Extract the [x, y] coordinate from the center of the cell holding the provided text.  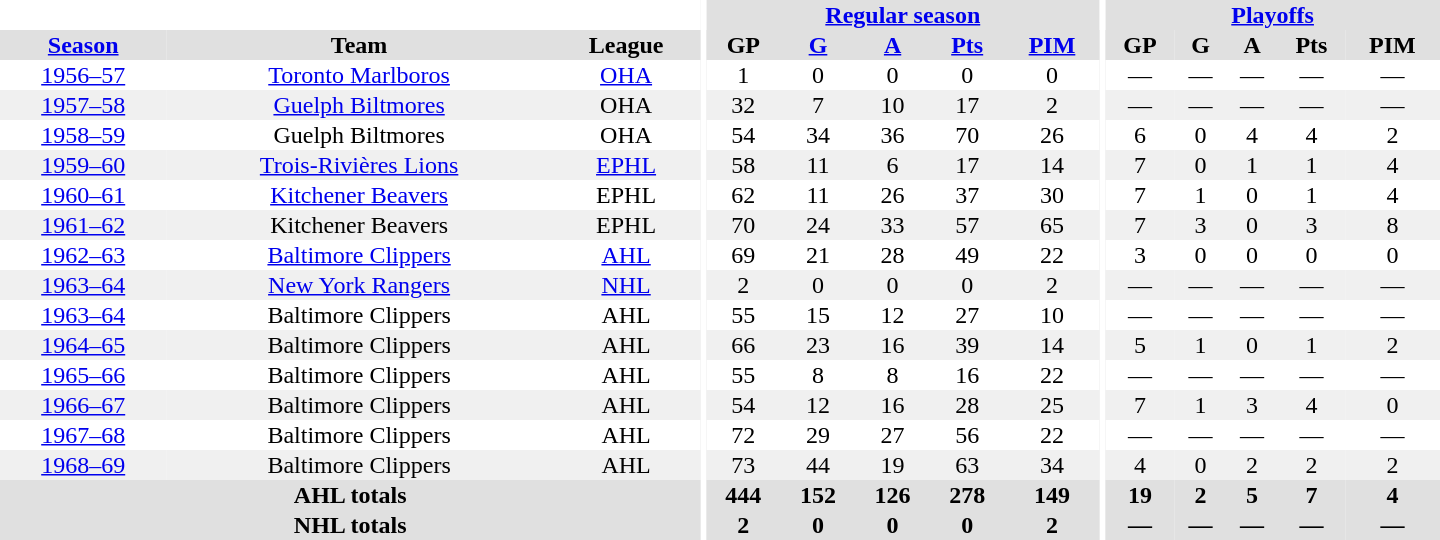
30 [1052, 195]
21 [818, 255]
57 [968, 225]
Team [358, 45]
1964–65 [83, 345]
152 [818, 495]
1967–68 [83, 435]
62 [744, 195]
1957–58 [83, 105]
69 [744, 255]
League [626, 45]
444 [744, 495]
1961–62 [83, 225]
72 [744, 435]
Playoffs [1272, 15]
1966–67 [83, 405]
1962–63 [83, 255]
1959–60 [83, 165]
1965–66 [83, 375]
24 [818, 225]
126 [892, 495]
63 [968, 465]
36 [892, 135]
278 [968, 495]
NHL [626, 285]
1958–59 [83, 135]
29 [818, 435]
Toronto Marlboros [358, 75]
73 [744, 465]
39 [968, 345]
65 [1052, 225]
1968–69 [83, 465]
Trois-Rivières Lions [358, 165]
15 [818, 315]
Season [83, 45]
149 [1052, 495]
58 [744, 165]
49 [968, 255]
25 [1052, 405]
AHL totals [350, 495]
66 [744, 345]
37 [968, 195]
Regular season [902, 15]
56 [968, 435]
NHL totals [350, 525]
32 [744, 105]
33 [892, 225]
1960–61 [83, 195]
23 [818, 345]
44 [818, 465]
1956–57 [83, 75]
New York Rangers [358, 285]
